Determine the (x, y) coordinate at the center of the cell enclosing the given text.  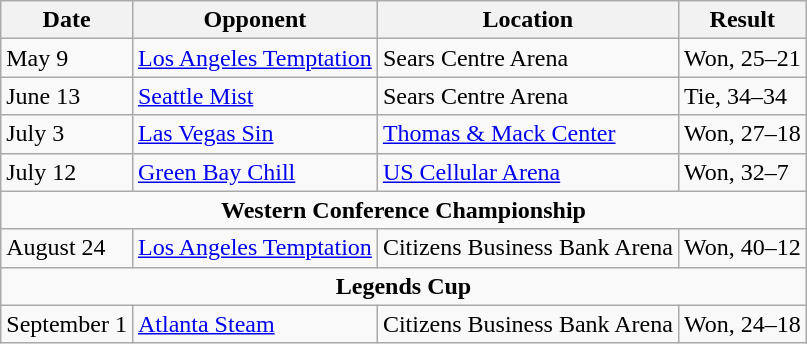
Las Vegas Sin (254, 134)
Atlanta Steam (254, 324)
Won, 40–12 (742, 248)
Won, 32–7 (742, 172)
Won, 25–21 (742, 58)
Thomas & Mack Center (528, 134)
July 12 (67, 172)
July 3 (67, 134)
June 13 (67, 96)
Opponent (254, 20)
May 9 (67, 58)
Date (67, 20)
Tie, 34–34 (742, 96)
Western Conference Championship (404, 210)
Seattle Mist (254, 96)
August 24 (67, 248)
Green Bay Chill (254, 172)
US Cellular Arena (528, 172)
Result (742, 20)
Won, 27–18 (742, 134)
Location (528, 20)
Won, 24–18 (742, 324)
Legends Cup (404, 286)
September 1 (67, 324)
